Output the [x, y] coordinate of the center of the cell containing the given text.  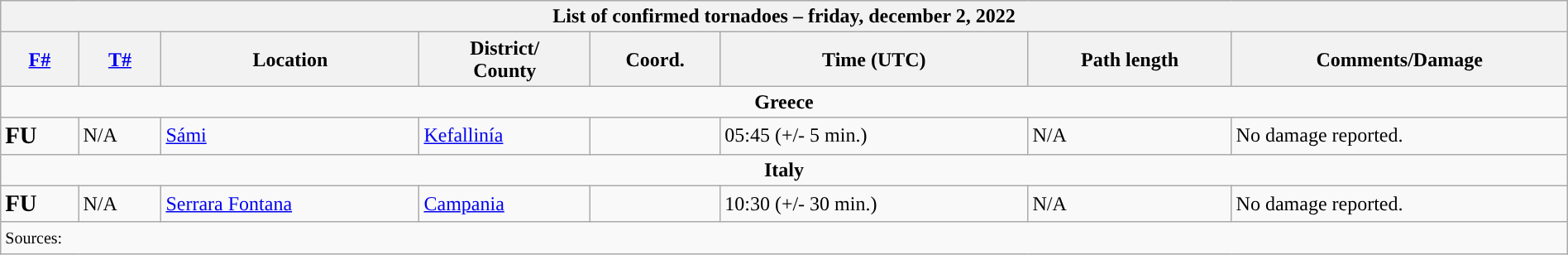
Kefallinía [504, 136]
List of confirmed tornadoes – friday, december 2, 2022 [784, 17]
Comments/Damage [1399, 60]
05:45 (+/- 5 min.) [874, 136]
Campania [504, 204]
Path length [1130, 60]
District/County [504, 60]
Coord. [655, 60]
Sámi [290, 136]
Serrara Fontana [290, 204]
F# [40, 60]
Location [290, 60]
Italy [784, 170]
Greece [784, 102]
Sources: [784, 238]
10:30 (+/- 30 min.) [874, 204]
T# [120, 60]
Time (UTC) [874, 60]
